Locate the cell with the specified text and output its (x, y) center coordinate. 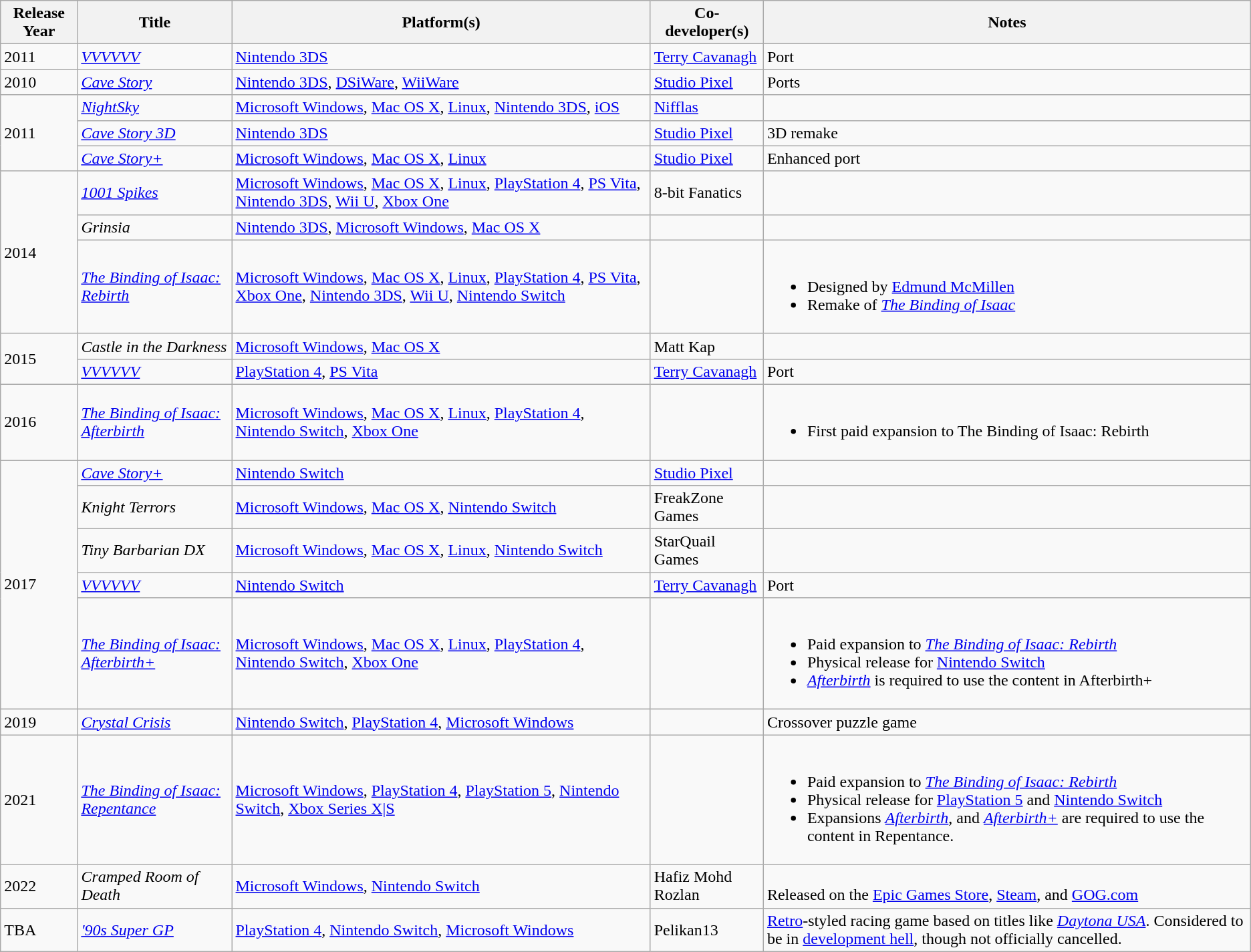
Paid expansion to The Binding of Isaac: RebirthPhysical release for Nintendo SwitchAfterbirth is required to use the content in Afterbirth+ (1006, 653)
1001 Spikes (155, 192)
First paid expansion to The Binding of Isaac: Rebirth (1006, 422)
2021 (39, 800)
TBA (39, 930)
PlayStation 4, Nintendo Switch, Microsoft Windows (441, 930)
Matt Kap (707, 346)
Grinsia (155, 227)
Crystal Crisis (155, 722)
2019 (39, 722)
3D remake (1006, 133)
Released on the Epic Games Store, Steam, and GOG.com (1006, 886)
Hafiz Mohd Rozlan (707, 886)
2014 (39, 253)
Cave Story 3D (155, 133)
Enhanced port (1006, 158)
2017 (39, 584)
The Binding of Isaac: Afterbirth (155, 422)
Microsoft Windows, Nintendo Switch (441, 886)
FreakZone Games (707, 508)
Crossover puzzle game (1006, 722)
Nintendo Switch, PlayStation 4, Microsoft Windows (441, 722)
Microsoft Windows, Mac OS X, Linux, Nintendo 3DS, iOS (441, 108)
Microsoft Windows, Mac OS X, Linux (441, 158)
Co-developer(s) (707, 23)
2015 (39, 359)
2016 (39, 422)
Release Year (39, 23)
2022 (39, 886)
Retro-styled racing game based on titles like Daytona USA. Considered to be in development hell, though not officially cancelled. (1006, 930)
2010 (39, 82)
Microsoft Windows, PlayStation 4, PlayStation 5, Nintendo Switch, Xbox Series X|S (441, 800)
Microsoft Windows, Mac OS X, Linux, PlayStation 4, PS Vita, Nintendo 3DS, Wii U, Xbox One (441, 192)
The Binding of Isaac: Repentance (155, 800)
Castle in the Darkness (155, 346)
Nintendo 3DS, DSiWare, WiiWare (441, 82)
Cramped Room of Death (155, 886)
Title (155, 23)
'90s Super GP (155, 930)
Knight Terrors (155, 508)
Platform(s) (441, 23)
The Binding of Isaac: Rebirth (155, 287)
Microsoft Windows, Mac OS X (441, 346)
Nifflas (707, 108)
Tiny Barbarian DX (155, 550)
Pelikan13 (707, 930)
8-bit Fanatics (707, 192)
Cave Story (155, 82)
StarQuail Games (707, 550)
Nintendo 3DS, Microsoft Windows, Mac OS X (441, 227)
The Binding of Isaac: Afterbirth+ (155, 653)
Microsoft Windows, Mac OS X, Linux, Nintendo Switch (441, 550)
Microsoft Windows, Mac OS X, Linux, PlayStation 4, PS Vita, Xbox One, Nintendo 3DS, Wii U, Nintendo Switch (441, 287)
Microsoft Windows, Mac OS X, Nintendo Switch (441, 508)
Ports (1006, 82)
PlayStation 4, PS Vita (441, 371)
Designed by Edmund McMillenRemake of The Binding of Isaac (1006, 287)
Notes (1006, 23)
NightSky (155, 108)
